Output the (x, y) coordinate of the center of the cell containing the given text.  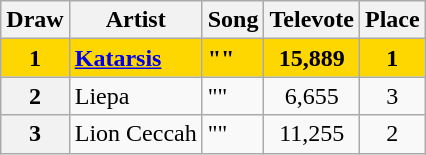
Katarsis (136, 58)
6,655 (312, 96)
Song (233, 20)
Place (392, 20)
Artist (136, 20)
Lion Ceccah (136, 134)
15,889 (312, 58)
Televote (312, 20)
Draw (35, 20)
Liepa (136, 96)
11,255 (312, 134)
